Identify which cell holds the provided text, then report its (x, y) central coordinate. 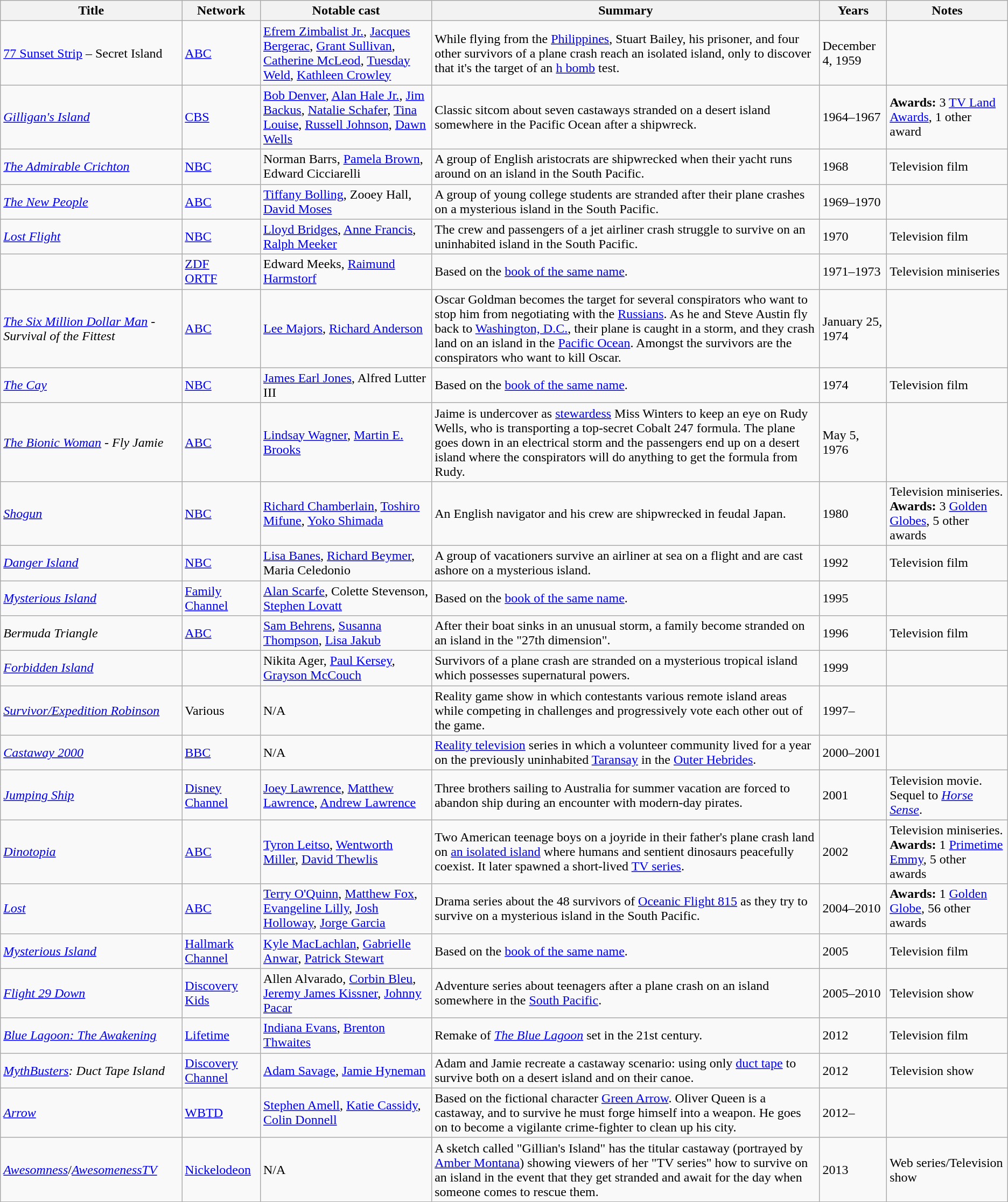
Gilligan's Island (92, 117)
2002 (853, 852)
Summary (626, 11)
Adam and Jamie recreate a castaway scenario: using only duct tape to survive both on a desert island and on their canoe. (626, 1070)
Survivors of a plane crash are stranded on a mysterious tropical island which possesses supernatural powers. (626, 669)
Edward Meeks, Raimund Harmstorf (346, 271)
Television miniseries. Awards: 3 Golden Globes, 5 other awards (948, 514)
Notable cast (346, 11)
Drama series about the 48 survivors of Oceanic Flight 815 as they try to survive on a mysterious island in the South Pacific. (626, 909)
Awesomness/AwesomenessTV (92, 1169)
Castaway 2000 (92, 753)
Family Channel (221, 598)
2005 (853, 951)
Allen Alvarado, Corbin Bleu, Jeremy James Kissner, Johnny Pacar (346, 993)
Lloyd Bridges, Anne Francis, Ralph Meeker (346, 237)
1997– (853, 711)
Disney Channel (221, 795)
The Admirable Crichton (92, 167)
An English navigator and his crew are shipwrecked in feudal Japan. (626, 514)
2001 (853, 795)
Nickelodeon (221, 1169)
Discovery Kids (221, 993)
Television miniseries (948, 271)
A group of young college students are stranded after their plane crashes on a mysterious island in the South Pacific. (626, 201)
January 25, 1974 (853, 328)
Indiana Evans, Brenton Thwaites (346, 1036)
Lost Flight (92, 237)
ZDFORTF (221, 271)
1971–1973 (853, 271)
Discovery Channel (221, 1070)
1969–1970 (853, 201)
Shogun (92, 514)
Remake of The Blue Lagoon set in the 21st century. (626, 1036)
Richard Chamberlain, Toshiro Mifune, Yoko Shimada (346, 514)
Title (92, 11)
The Bionic Woman - Fly Jamie (92, 442)
CBS (221, 117)
Norman Barrs, Pamela Brown, Edward Cicciarelli (346, 167)
BBC (221, 753)
Reality game show in which contestants various remote island areas while competing in challenges and progressively vote each other out of the game. (626, 711)
Stephen Amell, Katie Cassidy, Colin Donnell (346, 1113)
December 4, 1959 (853, 53)
Notes (948, 11)
1968 (853, 167)
Joey Lawrence, Matthew Lawrence, Andrew Lawrence (346, 795)
Network (221, 11)
Danger Island (92, 563)
2000–2001 (853, 753)
Lee Majors, Richard Anderson (346, 328)
Arrow (92, 1113)
1995 (853, 598)
Lifetime (221, 1036)
Three brothers sailing to Australia for summer vacation are forced to abandon ship during an encounter with modern-day pirates. (626, 795)
1974 (853, 385)
Tiffany Bolling, Zooey Hall, David Moses (346, 201)
The New People (92, 201)
Alan Scarfe, Colette Stevenson, Stephen Lovatt (346, 598)
77 Sunset Strip – Secret Island (92, 53)
The Cay (92, 385)
A group of English aristocrats are shipwrecked when their yacht runs around on an island in the South Pacific. (626, 167)
Lisa Banes, Richard Beymer, Maria Celedonio (346, 563)
Dinotopia (92, 852)
Efrem Zimbalist Jr., Jacques Bergerac, Grant Sullivan, Catherine McLeod, Tuesday Weld, Kathleen Crowley (346, 53)
Lost (92, 909)
Television movie. Sequel to Horse Sense. (948, 795)
Adam Savage, Jamie Hyneman (346, 1070)
Television miniseries. Awards: 1 Primetime Emmy, 5 other awards (948, 852)
A group of vacationers survive an airliner at sea on a flight and are cast ashore on a mysterious island. (626, 563)
1992 (853, 563)
Kyle MacLachlan, Gabrielle Anwar, Patrick Stewart (346, 951)
Blue Lagoon: The Awakening (92, 1036)
Years (853, 11)
The crew and passengers of a jet airliner crash struggle to survive on an uninhabited island in the South Pacific. (626, 237)
1980 (853, 514)
May 5, 1976 (853, 442)
1964–1967 (853, 117)
The Six Million Dollar Man - Survival of the Fittest (92, 328)
James Earl Jones, Alfred Lutter III (346, 385)
Bob Denver, Alan Hale Jr., Jim Backus, Natalie Schafer, Tina Louise, Russell Johnson, Dawn Wells (346, 117)
1996 (853, 633)
Tyron Leitso, Wentworth Miller, David Thewlis (346, 852)
Sam Behrens, Susanna Thompson, Lisa Jakub (346, 633)
MythBusters: Duct Tape Island (92, 1070)
Awards: 1 Golden Globe, 56 other awards (948, 909)
Hallmark Channel (221, 951)
Bermuda Triangle (92, 633)
2004–2010 (853, 909)
Classic sitcom about seven castaways stranded on a desert island somewhere in the Pacific Ocean after a shipwreck. (626, 117)
Various (221, 711)
Forbidden Island (92, 669)
1999 (853, 669)
Reality television series in which a volunteer community lived for a year on the previously uninhabited Taransay in the Outer Hebrides. (626, 753)
Jumping Ship (92, 795)
2012– (853, 1113)
Adventure series about teenagers after a plane crash on an island somewhere in the South Pacific. (626, 993)
Flight 29 Down (92, 993)
2013 (853, 1169)
Terry O'Quinn, Matthew Fox, Evangeline Lilly, Josh Holloway, Jorge Garcia (346, 909)
2005–2010 (853, 993)
WBTD (221, 1113)
Survivor/Expedition Robinson (92, 711)
Nikita Ager, Paul Kersey, Grayson McCouch (346, 669)
Web series/Television show (948, 1169)
After their boat sinks in an unusual storm, a family become stranded on an island in the "27th dimension". (626, 633)
1970 (853, 237)
Lindsay Wagner, Martin E. Brooks (346, 442)
Awards: 3 TV Land Awards, 1 other award (948, 117)
